Return the [x, y] coordinate for the center point of the cell that contains the specified text.  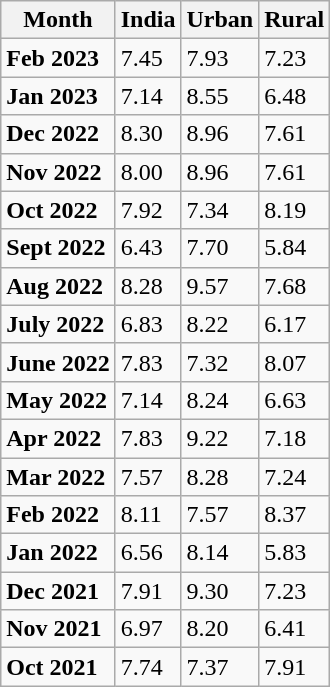
7.34 [220, 210]
7.93 [220, 58]
Nov 2022 [58, 172]
8.37 [294, 515]
8.30 [148, 134]
6.17 [294, 324]
7.18 [294, 438]
Oct 2022 [58, 210]
Dec 2021 [58, 591]
Apr 2022 [58, 438]
Nov 2021 [58, 629]
9.57 [220, 286]
Feb 2023 [58, 58]
Mar 2022 [58, 477]
Urban [220, 20]
6.41 [294, 629]
8.55 [220, 96]
Month [58, 20]
Jan 2023 [58, 96]
7.68 [294, 286]
8.20 [220, 629]
8.07 [294, 362]
7.45 [148, 58]
7.92 [148, 210]
India [148, 20]
Oct 2021 [58, 667]
8.24 [220, 400]
6.97 [148, 629]
8.19 [294, 210]
5.84 [294, 248]
7.37 [220, 667]
Sept 2022 [58, 248]
9.30 [220, 591]
7.24 [294, 477]
July 2022 [58, 324]
Rural [294, 20]
7.70 [220, 248]
Feb 2022 [58, 515]
June 2022 [58, 362]
5.83 [294, 553]
9.22 [220, 438]
6.43 [148, 248]
Aug 2022 [58, 286]
6.56 [148, 553]
6.48 [294, 96]
6.63 [294, 400]
6.83 [148, 324]
Jan 2022 [58, 553]
Dec 2022 [58, 134]
8.14 [220, 553]
8.00 [148, 172]
8.22 [220, 324]
May 2022 [58, 400]
8.11 [148, 515]
7.32 [220, 362]
7.74 [148, 667]
